Find where the given text appears and provide that cell's center as (x, y) coordinate. 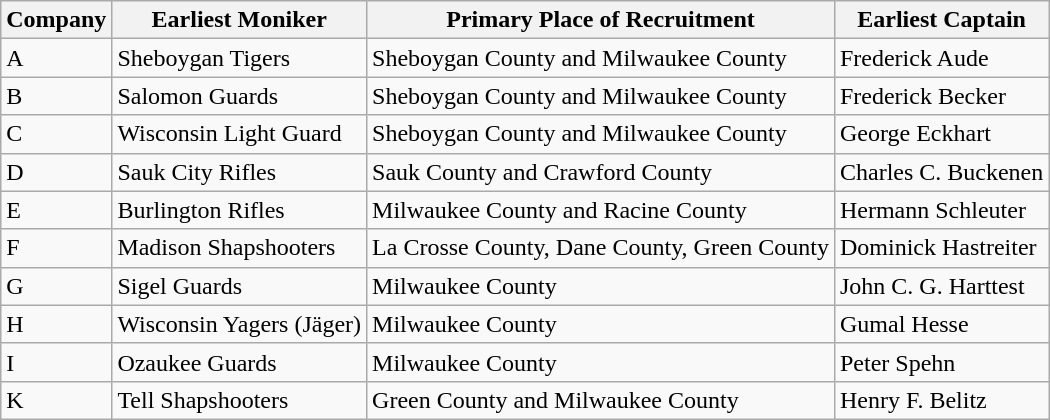
Wisconsin Yagers (Jäger) (240, 324)
Gumal Hesse (941, 324)
Wisconsin Light Guard (240, 134)
Milwaukee County and Racine County (601, 210)
Sheboygan Tigers (240, 58)
H (56, 324)
Charles C. Buckenen (941, 172)
K (56, 400)
John C. G. Harttest (941, 286)
Salomon Guards (240, 96)
Sauk City Rifles (240, 172)
La Crosse County, Dane County, Green County (601, 248)
Ozaukee Guards (240, 362)
Peter Spehn (941, 362)
Sauk County and Crawford County (601, 172)
F (56, 248)
George Eckhart (941, 134)
Earliest Moniker (240, 20)
Primary Place of Recruitment (601, 20)
Burlington Rifles (240, 210)
Sigel Guards (240, 286)
C (56, 134)
Earliest Captain (941, 20)
Company (56, 20)
E (56, 210)
Hermann Schleuter (941, 210)
A (56, 58)
Madison Shapshooters (240, 248)
Frederick Becker (941, 96)
G (56, 286)
Dominick Hastreiter (941, 248)
Frederick Aude (941, 58)
Tell Shapshooters (240, 400)
I (56, 362)
Green County and Milwaukee County (601, 400)
B (56, 96)
D (56, 172)
Henry F. Belitz (941, 400)
